Scan for the cell matching the given text and deliver its (X, Y) coordinate at center. 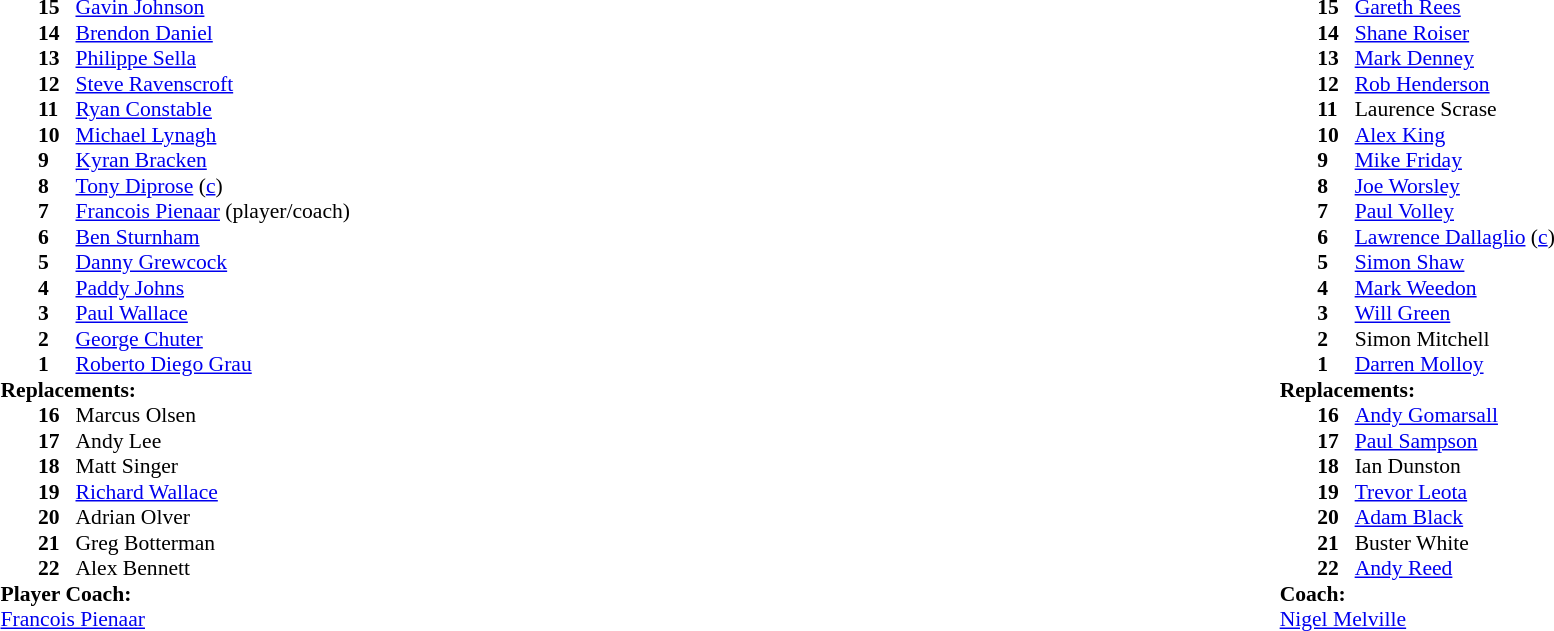
Player Coach: (175, 594)
Brendon Daniel (214, 33)
Philippe Sella (214, 59)
Roberto Diego Grau (214, 365)
Marcus Olsen (214, 415)
Michael Lynagh (214, 135)
Ryan Constable (214, 109)
Kyran Bracken (214, 161)
Alex Bennett (214, 569)
Andy Lee (214, 441)
Tony Diprose (c) (214, 186)
George Chuter (214, 339)
Francois Pienaar (player/coach) (214, 211)
Danny Grewcock (214, 263)
Adrian Olver (214, 517)
Greg Botterman (214, 543)
Paul Wallace (214, 313)
Replacements: (175, 390)
Paddy Johns (214, 288)
Ben Sturnham (214, 237)
Matt Singer (214, 467)
Steve Ravenscroft (214, 84)
Richard Wallace (214, 492)
